Detect which cell encompasses the target text, then output its (X, Y) center coordinate. 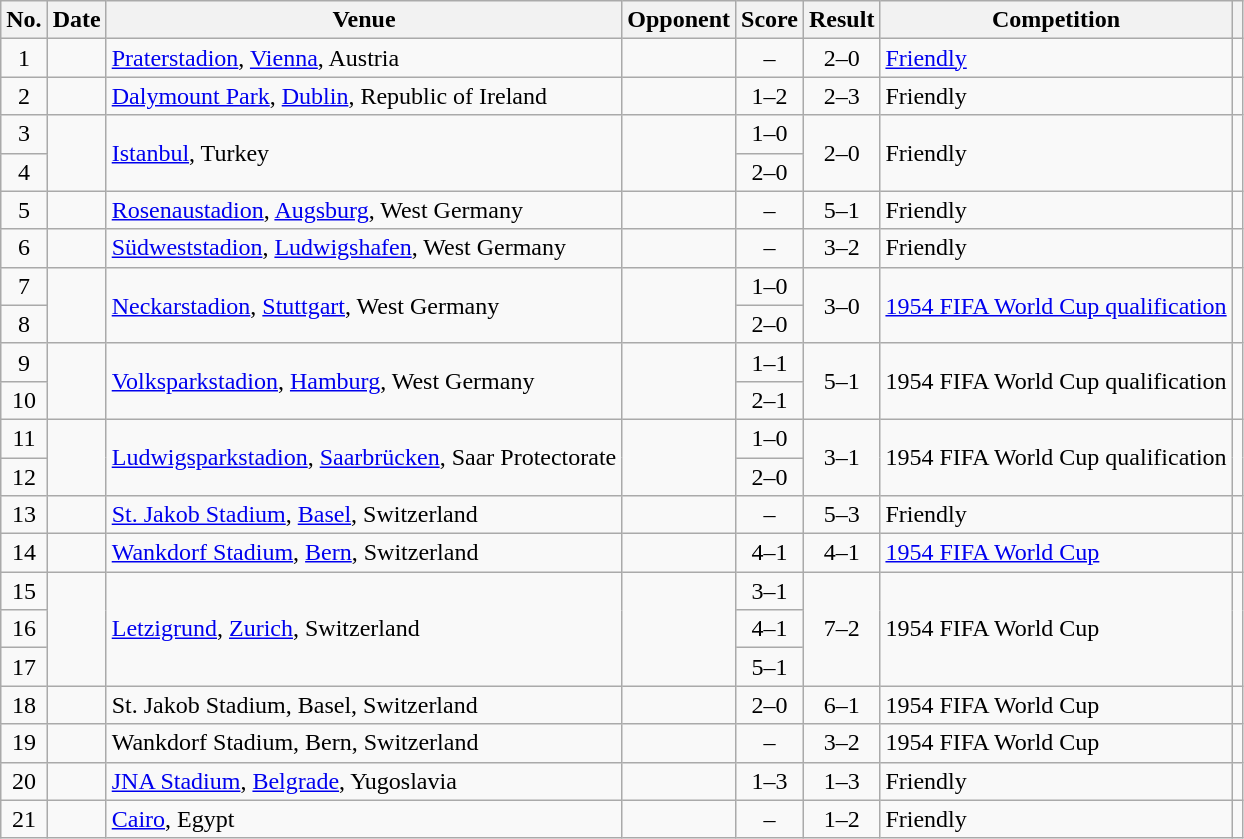
12 (24, 477)
8 (24, 324)
Praterstadion, Vienna, Austria (364, 58)
21 (24, 819)
Südweststadion, Ludwigshafen, West Germany (364, 248)
19 (24, 743)
7–2 (842, 629)
Cairo, Egypt (364, 819)
Date (76, 20)
5–3 (842, 515)
2 (24, 96)
Score (770, 20)
Result (842, 20)
9 (24, 362)
17 (24, 667)
6–1 (842, 705)
18 (24, 705)
16 (24, 629)
1 (24, 58)
Neckarstadion, Stuttgart, West Germany (364, 305)
Volksparkstadion, Hamburg, West Germany (364, 381)
Competition (1056, 20)
20 (24, 781)
Ludwigsparkstadion, Saarbrücken, Saar Protectorate (364, 457)
14 (24, 553)
Venue (364, 20)
Opponent (679, 20)
13 (24, 515)
Letzigrund, Zurich, Switzerland (364, 629)
2–1 (770, 400)
No. (24, 20)
JNA Stadium, Belgrade, Yugoslavia (364, 781)
Istanbul, Turkey (364, 153)
7 (24, 286)
2–3 (842, 96)
Dalymount Park, Dublin, Republic of Ireland (364, 96)
10 (24, 400)
11 (24, 438)
3–0 (842, 305)
4 (24, 172)
5 (24, 210)
1–1 (770, 362)
3 (24, 134)
Rosenaustadion, Augsburg, West Germany (364, 210)
15 (24, 591)
6 (24, 248)
